From the cell containing the given text, extract its center point as (X, Y) coordinate. 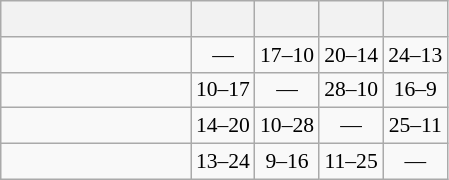
9–16 (287, 162)
11–25 (351, 162)
25–11 (415, 126)
17–10 (287, 55)
13–24 (223, 162)
28–10 (351, 90)
10–28 (287, 126)
10–17 (223, 90)
14–20 (223, 126)
24–13 (415, 55)
16–9 (415, 90)
20–14 (351, 55)
